Pinpoint the cell where the given text exists, returning its [X, Y] midpoint coordinate. 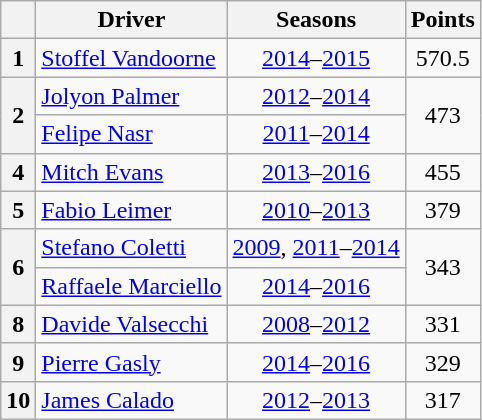
6 [18, 267]
473 [442, 115]
317 [442, 400]
Jolyon Palmer [132, 96]
2 [18, 115]
455 [442, 172]
Stefano Coletti [132, 248]
Driver [132, 20]
Pierre Gasly [132, 362]
1 [18, 58]
Points [442, 20]
Felipe Nasr [132, 134]
2010–2013 [316, 210]
2009, 2011–2014 [316, 248]
2013–2016 [316, 172]
9 [18, 362]
2012–2014 [316, 96]
Raffaele Marciello [132, 286]
2008–2012 [316, 324]
570.5 [442, 58]
343 [442, 267]
Fabio Leimer [132, 210]
4 [18, 172]
331 [442, 324]
Seasons [316, 20]
James Calado [132, 400]
2012–2013 [316, 400]
10 [18, 400]
Stoffel Vandoorne [132, 58]
Mitch Evans [132, 172]
8 [18, 324]
5 [18, 210]
2011–2014 [316, 134]
2014–2015 [316, 58]
Davide Valsecchi [132, 324]
329 [442, 362]
379 [442, 210]
